Return (x, y) of the center of cell containing provided text 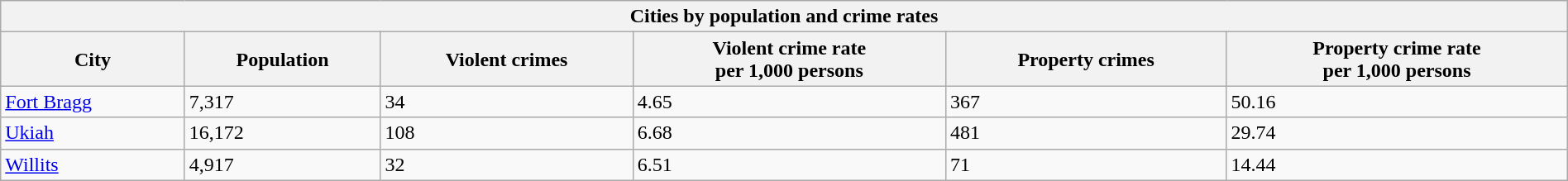
71 (1085, 164)
Violent crimes (506, 60)
481 (1085, 133)
367 (1085, 102)
34 (506, 102)
Property crimes (1085, 60)
32 (506, 164)
29.74 (1397, 133)
Violent crime rateper 1,000 persons (789, 60)
City (93, 60)
16,172 (283, 133)
14.44 (1397, 164)
Ukiah (93, 133)
108 (506, 133)
4.65 (789, 102)
6.51 (789, 164)
50.16 (1397, 102)
Population (283, 60)
Cities by population and crime rates (784, 17)
4,917 (283, 164)
Property crime rateper 1,000 persons (1397, 60)
Fort Bragg (93, 102)
6.68 (789, 133)
Willits (93, 164)
7,317 (283, 102)
